From the cell containing the given text, extract its center point as [x, y] coordinate. 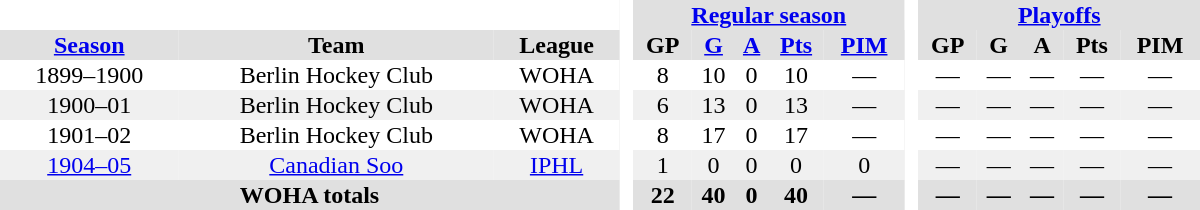
1900–01 [89, 105]
6 [662, 105]
22 [662, 195]
Playoffs [1060, 15]
1904–05 [89, 165]
IPHL [556, 165]
1901–02 [89, 135]
1899–1900 [89, 75]
Regular season [768, 15]
Canadian Soo [336, 165]
Season [89, 45]
League [556, 45]
1 [662, 165]
Team [336, 45]
WOHA totals [310, 195]
